Pinpoint the cell where the given text exists, returning its (x, y) midpoint coordinate. 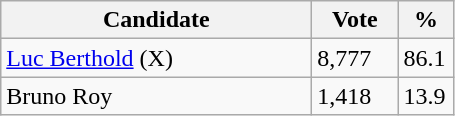
8,777 (355, 58)
Vote (355, 20)
1,418 (355, 96)
Candidate (156, 20)
% (426, 20)
Luc Berthold (X) (156, 58)
Bruno Roy (156, 96)
86.1 (426, 58)
13.9 (426, 96)
